Detect which cell encompasses the target text, then output its (X, Y) center coordinate. 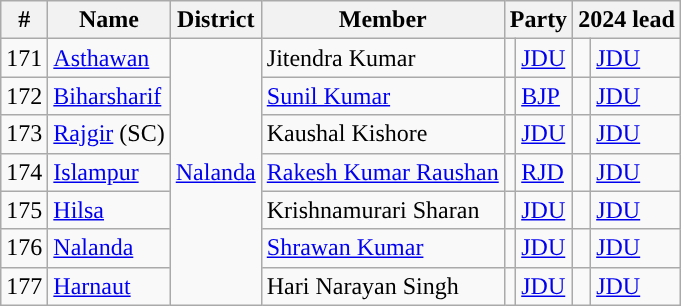
Name (109, 20)
176 (24, 248)
177 (24, 286)
RJD (544, 172)
174 (24, 172)
171 (24, 58)
175 (24, 210)
173 (24, 134)
Rakesh Kumar Raushan (382, 172)
2024 lead (627, 20)
BJP (544, 96)
Krishnamurari Sharan (382, 210)
Asthawan (109, 58)
Harnaut (109, 286)
Member (382, 20)
District (216, 20)
Shrawan Kumar (382, 248)
Islampur (109, 172)
Hari Narayan Singh (382, 286)
Hilsa (109, 210)
Party (538, 20)
172 (24, 96)
Jitendra Kumar (382, 58)
Kaushal Kishore (382, 134)
# (24, 20)
Biharsharif (109, 96)
Rajgir (SC) (109, 134)
Sunil Kumar (382, 96)
